Output the [X, Y] coordinate of the center of the cell containing the given text.  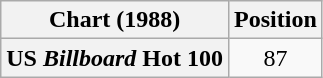
Position [276, 20]
Chart (1988) [115, 20]
87 [276, 58]
US Billboard Hot 100 [115, 58]
